For the text-containing cell, return its midpoint in [x, y] coordinate format. 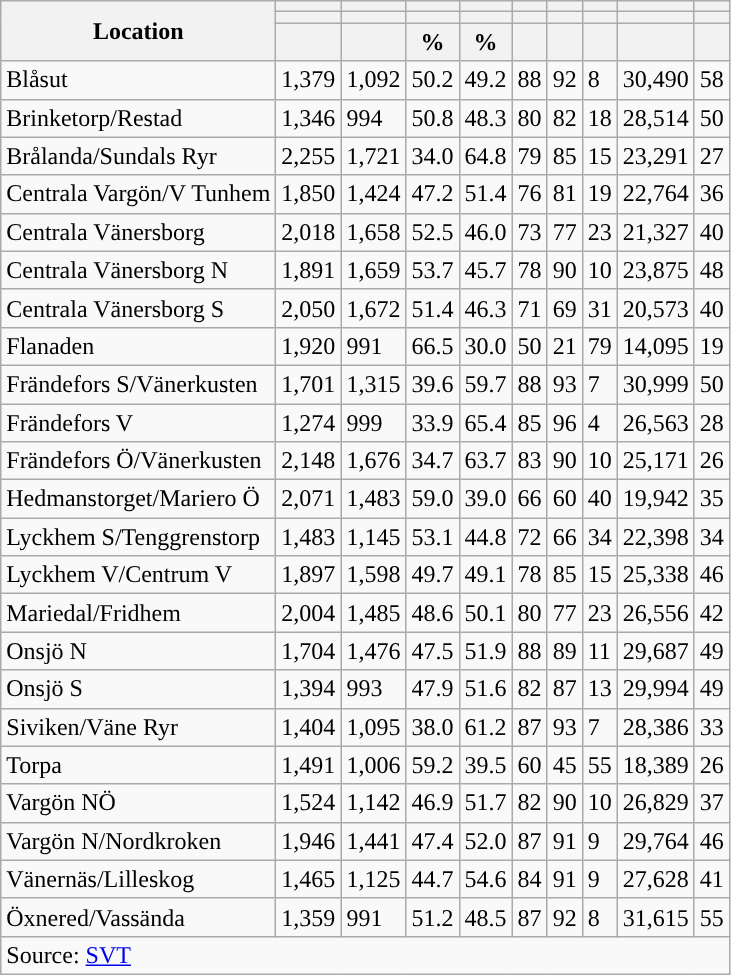
994 [374, 118]
73 [530, 232]
Centrala Vänersborg N [138, 270]
83 [530, 461]
49.1 [486, 575]
1,491 [308, 765]
Öxnered/Vassända [138, 917]
51.2 [432, 917]
61.2 [486, 727]
53.1 [432, 537]
Vargön N/Nordkroken [138, 841]
2,148 [308, 461]
36 [712, 194]
28,514 [656, 118]
72 [530, 537]
Lyckhem S/Tenggrenstorp [138, 537]
44.8 [486, 537]
30,490 [656, 80]
48.5 [486, 917]
1,125 [374, 879]
46.0 [486, 232]
30.0 [486, 346]
22,398 [656, 537]
47.2 [432, 194]
Frändefors S/Vänerkusten [138, 384]
30,999 [656, 384]
Mariedal/Fridhem [138, 613]
Lyckhem V/Centrum V [138, 575]
45 [564, 765]
Vänernäs/Lilleskog [138, 879]
1,701 [308, 384]
Brålanda/Sundals Ryr [138, 156]
1,672 [374, 308]
1,598 [374, 575]
53.7 [432, 270]
25,171 [656, 461]
Blåsut [138, 80]
33.9 [432, 423]
39.0 [486, 499]
Centrala Vänersborg [138, 232]
34.0 [432, 156]
59.2 [432, 765]
41 [712, 879]
1,142 [374, 803]
25,338 [656, 575]
1,704 [308, 651]
13 [600, 689]
52.0 [486, 841]
Frändefors V [138, 423]
29,994 [656, 689]
1,524 [308, 803]
23,291 [656, 156]
Location [138, 31]
45.7 [486, 270]
47.4 [432, 841]
1,346 [308, 118]
54.6 [486, 879]
51.6 [486, 689]
26,829 [656, 803]
1,659 [374, 270]
1,379 [308, 80]
50.1 [486, 613]
27,628 [656, 879]
58 [712, 80]
35 [712, 499]
76 [530, 194]
19,942 [656, 499]
1,721 [374, 156]
1,006 [374, 765]
48 [712, 270]
84 [530, 879]
1,095 [374, 727]
1,394 [308, 689]
65.4 [486, 423]
34.7 [432, 461]
1,404 [308, 727]
49.2 [486, 80]
31 [600, 308]
21 [564, 346]
59.0 [432, 499]
2,050 [308, 308]
26,563 [656, 423]
14,095 [656, 346]
21,327 [656, 232]
64.8 [486, 156]
1,441 [374, 841]
993 [374, 689]
1,920 [308, 346]
1,476 [374, 651]
Onsjö S [138, 689]
1,359 [308, 917]
63.7 [486, 461]
37 [712, 803]
18 [600, 118]
1,485 [374, 613]
Hedmanstorget/Mariero Ö [138, 499]
89 [564, 651]
28,386 [656, 727]
50.8 [432, 118]
1,850 [308, 194]
52.5 [432, 232]
50.2 [432, 80]
1,092 [374, 80]
47.9 [432, 689]
1,897 [308, 575]
1,145 [374, 537]
1,424 [374, 194]
20,573 [656, 308]
Frändefors Ö/Vänerkusten [138, 461]
71 [530, 308]
59.7 [486, 384]
22,764 [656, 194]
96 [564, 423]
Centrala Vargön/V Tunhem [138, 194]
46.3 [486, 308]
Siviken/Väne Ryr [138, 727]
29,764 [656, 841]
48.6 [432, 613]
39.5 [486, 765]
2,018 [308, 232]
4 [600, 423]
Flanaden [138, 346]
1,676 [374, 461]
1,465 [308, 879]
47.5 [432, 651]
44.7 [432, 879]
999 [374, 423]
Onsjö N [138, 651]
11 [600, 651]
66.5 [432, 346]
1,274 [308, 423]
2,071 [308, 499]
48.3 [486, 118]
38.0 [432, 727]
51.9 [486, 651]
1,946 [308, 841]
26,556 [656, 613]
1,315 [374, 384]
18,389 [656, 765]
81 [564, 194]
1,658 [374, 232]
Centrala Vänersborg S [138, 308]
42 [712, 613]
31,615 [656, 917]
51.7 [486, 803]
39.6 [432, 384]
27 [712, 156]
Vargön NÖ [138, 803]
23,875 [656, 270]
69 [564, 308]
2,004 [308, 613]
Brinketorp/Restad [138, 118]
Source: SVT [366, 955]
28 [712, 423]
29,687 [656, 651]
2,255 [308, 156]
1,891 [308, 270]
33 [712, 727]
Torpa [138, 765]
46.9 [432, 803]
49.7 [432, 575]
